Return the (X, Y) coordinate for the center point of the cell that contains the specified text.  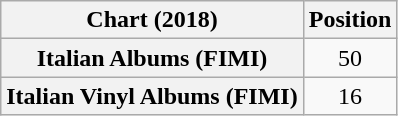
16 (350, 96)
Italian Vinyl Albums (FIMI) (152, 96)
Italian Albums (FIMI) (152, 58)
Position (350, 20)
50 (350, 58)
Chart (2018) (152, 20)
